Pinpoint the cell where the given text exists, returning its [X, Y] midpoint coordinate. 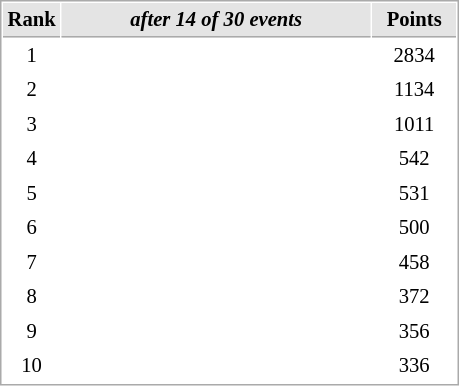
531 [414, 194]
1134 [414, 90]
542 [414, 158]
3 [32, 124]
Rank [32, 20]
372 [414, 296]
336 [414, 366]
after 14 of 30 events [216, 20]
1011 [414, 124]
2834 [414, 56]
500 [414, 228]
2 [32, 90]
10 [32, 366]
7 [32, 262]
Points [414, 20]
4 [32, 158]
458 [414, 262]
5 [32, 194]
9 [32, 332]
8 [32, 296]
6 [32, 228]
356 [414, 332]
1 [32, 56]
